Output the [X, Y] coordinate of the center of the cell containing the given text.  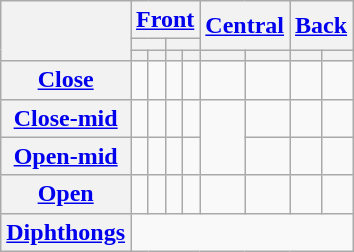
Front [166, 20]
Back [322, 26]
Diphthongs [66, 232]
Close [66, 80]
Open [66, 194]
Central [245, 26]
Close-mid [66, 118]
Open-mid [66, 156]
